Scan for the cell matching the given text and deliver its [X, Y] coordinate at center. 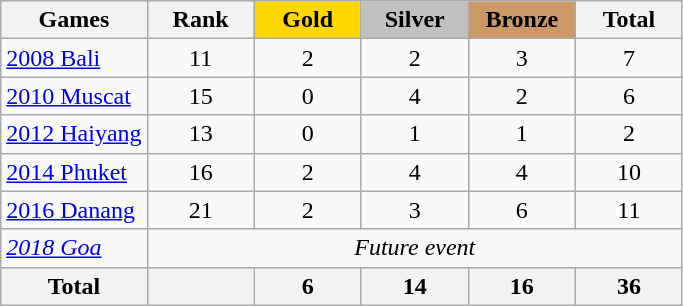
2016 Danang [74, 210]
Silver [414, 20]
Gold [308, 20]
13 [200, 134]
36 [628, 286]
14 [414, 286]
2012 Haiyang [74, 134]
2018 Goa [74, 248]
2008 Bali [74, 58]
Games [74, 20]
Bronze [522, 20]
Rank [200, 20]
10 [628, 172]
2010 Muscat [74, 96]
7 [628, 58]
Future event [414, 248]
21 [200, 210]
15 [200, 96]
2014 Phuket [74, 172]
